Extract the (X, Y) coordinate from the center of the cell holding the provided text.  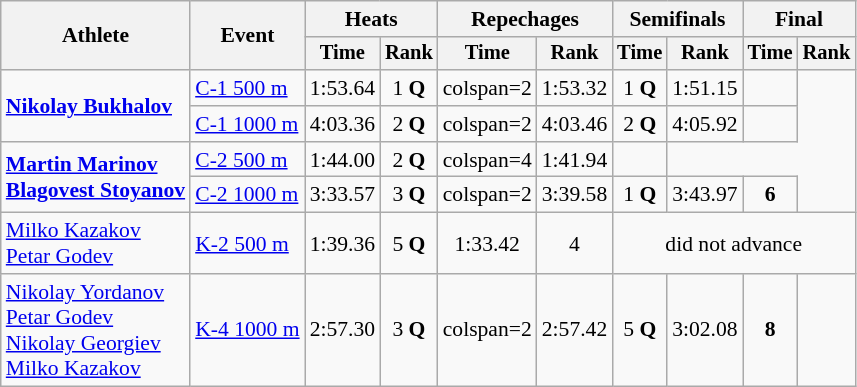
Heats (372, 19)
C-2 1000 m (247, 195)
K-2 500 m (247, 244)
4:05.92 (704, 124)
colspan=4 (488, 160)
Milko Kazakov Petar Godev (96, 244)
4:03.36 (342, 124)
Nikolay Yordanov Petar GodevNikolay GeorgievMilko Kazakov (96, 330)
Athlete (96, 36)
did not advance (734, 244)
Repechages (526, 19)
Event (247, 36)
1:51.15 (704, 88)
6 (770, 195)
3:39.58 (574, 195)
3:02.08 (704, 330)
1:53.64 (342, 88)
1:41.94 (574, 160)
1:33.42 (488, 244)
C-1 1000 m (247, 124)
Nikolay Bukhalov (96, 106)
1:44.00 (342, 160)
1:39.36 (342, 244)
3:43.97 (704, 195)
C-1 500 m (247, 88)
1:53.32 (574, 88)
4 (574, 244)
K-4 1000 m (247, 330)
8 (770, 330)
Semifinals (677, 19)
3:33.57 (342, 195)
4:03.46 (574, 124)
2:57.30 (342, 330)
C-2 500 m (247, 160)
Martin Marinov Blagovest Stoyanov (96, 178)
Final (799, 19)
2:57.42 (574, 330)
